Extract the (x, y) coordinate from the center of the cell holding the provided text.  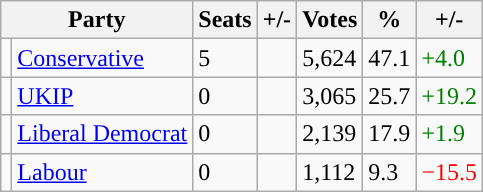
Labour (102, 172)
47.1 (390, 58)
% (390, 20)
Seats (225, 20)
25.7 (390, 96)
+1.9 (450, 134)
+19.2 (450, 96)
Liberal Democrat (102, 134)
5 (225, 58)
2,139 (330, 134)
+4.0 (450, 58)
5,624 (330, 58)
Votes (330, 20)
−15.5 (450, 172)
17.9 (390, 134)
UKIP (102, 96)
1,112 (330, 172)
9.3 (390, 172)
Party (97, 20)
3,065 (330, 96)
Conservative (102, 58)
